Provide the [X, Y] coordinate of the cell's center where the given text is located.  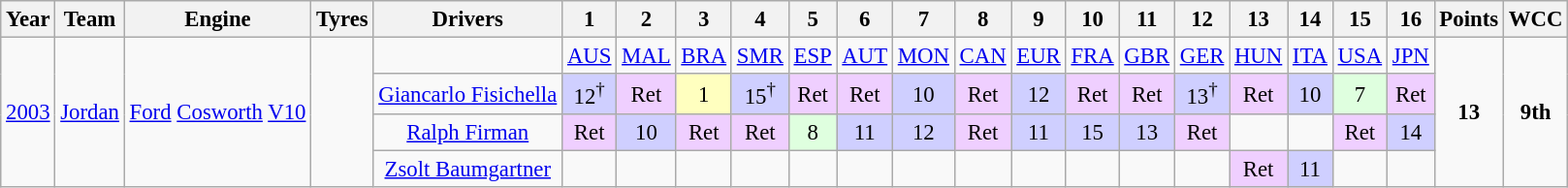
2 [646, 19]
AUS [590, 56]
12† [590, 94]
ESP [813, 56]
Year [28, 19]
Tyres [342, 19]
4 [760, 19]
SMR [760, 56]
GBR [1146, 56]
9 [1039, 19]
Jordan [89, 112]
Giancarlo Fisichella [467, 94]
ITA [1311, 56]
BRA [704, 56]
Points [1468, 19]
5 [813, 19]
Ford Cosworth V10 [217, 112]
6 [865, 19]
9th [1535, 112]
HUN [1259, 56]
JPN [1410, 56]
CAN [983, 56]
FRA [1092, 56]
13† [1201, 94]
16 [1410, 19]
WCC [1535, 19]
USA [1360, 56]
Ralph Firman [467, 133]
AUT [865, 56]
GER [1201, 56]
Team [89, 19]
3 [704, 19]
MON [923, 56]
Zsolt Baumgartner [467, 170]
EUR [1039, 56]
2003 [28, 112]
Drivers [467, 19]
Engine [217, 19]
MAL [646, 56]
15† [760, 94]
